Scan for the cell matching the given text and deliver its [X, Y] coordinate at center. 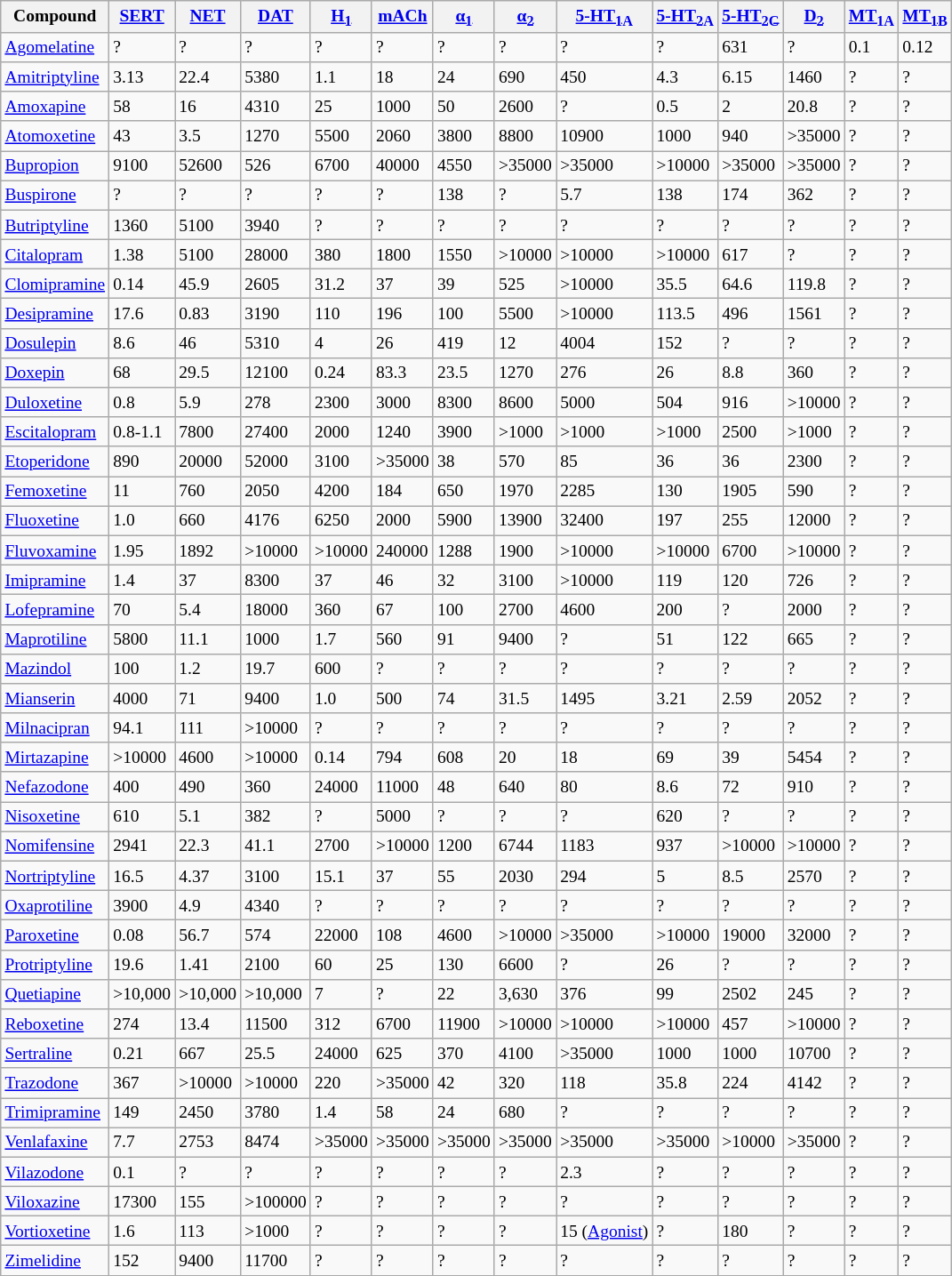
17300 [142, 1200]
5.9 [208, 402]
916 [751, 402]
Nortriptyline [55, 875]
12 [524, 343]
20.8 [814, 107]
245 [814, 994]
376 [604, 994]
3800 [464, 135]
56.7 [208, 935]
367 [142, 1083]
631 [751, 46]
1800 [402, 254]
1460 [814, 76]
3.21 [685, 699]
4200 [341, 491]
2052 [814, 699]
31.5 [524, 699]
SERT [142, 17]
4100 [524, 1053]
Bupropion [55, 165]
99 [685, 994]
2753 [208, 1142]
1.6 [142, 1231]
22 [464, 994]
200 [685, 610]
5380 [276, 76]
Doxepin [55, 373]
640 [524, 786]
2600 [524, 107]
32000 [814, 935]
25.5 [276, 1053]
2502 [751, 994]
1970 [524, 491]
H1 [341, 17]
>100000 [276, 1200]
4550 [464, 165]
5-HT1A [604, 17]
665 [814, 638]
43 [142, 135]
1495 [604, 699]
382 [276, 816]
Zimelidine [55, 1261]
Femoxetine [55, 491]
5.4 [208, 610]
Vilazodone [55, 1172]
Milnacipran [55, 727]
Etoperidone [55, 461]
240000 [402, 550]
2030 [524, 875]
16 [208, 107]
122 [751, 638]
Paroxetine [55, 935]
4310 [276, 107]
Nefazodone [55, 786]
196 [402, 313]
17.6 [142, 313]
6744 [524, 847]
450 [604, 76]
2060 [402, 135]
526 [276, 165]
11 [142, 491]
12100 [276, 373]
4000 [142, 699]
8600 [524, 402]
8800 [524, 135]
620 [685, 816]
Compound [55, 17]
1561 [814, 313]
6250 [341, 521]
8.5 [751, 875]
Clomipramine [55, 285]
794 [402, 758]
Imipramine [55, 580]
625 [402, 1053]
11700 [276, 1261]
15.1 [341, 875]
74 [464, 699]
3780 [276, 1113]
1.1 [341, 76]
0.8-1.1 [142, 432]
2050 [276, 491]
20000 [208, 461]
19.6 [142, 964]
85 [604, 461]
0.8 [142, 402]
9100 [142, 165]
11900 [464, 1024]
68 [142, 373]
Citalopram [55, 254]
64.6 [751, 285]
2500 [751, 432]
370 [464, 1053]
111 [208, 727]
312 [341, 1024]
650 [464, 491]
72 [751, 786]
525 [524, 285]
38 [464, 461]
1.38 [142, 254]
113 [208, 1231]
NET [208, 17]
Amoxapine [55, 107]
5.1 [208, 816]
1183 [604, 847]
2 [751, 107]
Agomelatine [55, 46]
35.8 [685, 1083]
4340 [276, 905]
119.8 [814, 285]
1200 [464, 847]
3940 [276, 224]
108 [402, 935]
Maprotiline [55, 638]
4176 [276, 521]
Buspirone [55, 196]
8474 [276, 1142]
5 [685, 875]
274 [142, 1024]
500 [402, 699]
419 [464, 343]
8.8 [751, 373]
362 [814, 196]
32 [464, 580]
22.3 [208, 847]
Trazodone [55, 1083]
71 [208, 699]
DAT [276, 17]
608 [464, 758]
Mianserin [55, 699]
D2 [814, 17]
Nisoxetine [55, 816]
29.5 [208, 373]
α2 [524, 17]
83.3 [402, 373]
400 [142, 786]
184 [402, 491]
2285 [604, 491]
Atomoxetine [55, 135]
Fluvoxamine [55, 550]
22.4 [208, 76]
5-HT2A [685, 17]
1240 [402, 432]
940 [751, 135]
890 [142, 461]
10700 [814, 1053]
6.15 [751, 76]
Mirtazapine [55, 758]
294 [604, 875]
4004 [604, 343]
51 [685, 638]
Mazindol [55, 669]
667 [208, 1053]
3000 [402, 402]
1.7 [341, 638]
3.5 [208, 135]
1905 [751, 491]
0.83 [208, 313]
Dosulepin [55, 343]
4.9 [208, 905]
28000 [276, 254]
α1 [464, 17]
2.59 [751, 699]
457 [751, 1024]
22000 [341, 935]
40000 [402, 165]
Venlafaxine [55, 1142]
Amitriptyline [55, 76]
13.4 [208, 1024]
590 [814, 491]
4.37 [208, 875]
Lofepramine [55, 610]
113.5 [685, 313]
2.3 [604, 1172]
7800 [208, 432]
680 [524, 1113]
2605 [276, 285]
320 [524, 1083]
937 [685, 847]
155 [208, 1200]
19000 [751, 935]
255 [751, 521]
Fluoxetine [55, 521]
0.08 [142, 935]
20 [524, 758]
278 [276, 402]
91 [464, 638]
Butriptyline [55, 224]
617 [751, 254]
1.2 [208, 669]
55 [464, 875]
2100 [276, 964]
Viloxazine [55, 1200]
94.1 [142, 727]
110 [341, 313]
42 [464, 1083]
69 [685, 758]
Nomifensine [55, 847]
mACh [402, 17]
67 [402, 610]
Reboxetine [55, 1024]
80 [604, 786]
32400 [604, 521]
0.12 [925, 46]
380 [341, 254]
0.24 [341, 373]
1900 [524, 550]
0.5 [685, 107]
7.7 [142, 1142]
560 [402, 638]
6600 [524, 964]
41.1 [276, 847]
1.95 [142, 550]
MT1A [871, 17]
Trimipramine [55, 1113]
Quetiapine [55, 994]
180 [751, 1231]
118 [604, 1083]
660 [208, 521]
Protriptyline [55, 964]
490 [208, 786]
5800 [142, 638]
11.1 [208, 638]
5-HT2C [751, 17]
1550 [464, 254]
5900 [464, 521]
149 [142, 1113]
11000 [402, 786]
13900 [524, 521]
10900 [604, 135]
31.2 [341, 285]
120 [751, 580]
4.3 [685, 76]
Sertraline [55, 1053]
4142 [814, 1083]
27400 [276, 432]
48 [464, 786]
50 [464, 107]
1892 [208, 550]
45.9 [208, 285]
570 [524, 461]
496 [751, 313]
23.5 [464, 373]
4 [341, 343]
174 [751, 196]
760 [208, 491]
Vortioxetine [55, 1231]
276 [604, 373]
Desipramine [55, 313]
3190 [276, 313]
Oxaprotiline [55, 905]
1.41 [208, 964]
5310 [276, 343]
0.21 [142, 1053]
35.5 [685, 285]
19.7 [276, 669]
70 [142, 610]
5454 [814, 758]
52000 [276, 461]
1288 [464, 550]
2450 [208, 1113]
2570 [814, 875]
15 (Agonist) [604, 1231]
12000 [814, 521]
119 [685, 580]
60 [341, 964]
910 [814, 786]
224 [751, 1083]
3,630 [524, 994]
Escitalopram [55, 432]
5.7 [604, 196]
52600 [208, 165]
610 [142, 816]
16.5 [142, 875]
726 [814, 580]
197 [685, 521]
1360 [142, 224]
220 [341, 1083]
7 [341, 994]
504 [685, 402]
11500 [276, 1024]
3.13 [142, 76]
18000 [276, 610]
Duloxetine [55, 402]
574 [276, 935]
690 [524, 76]
2941 [142, 847]
MT1B [925, 17]
600 [341, 669]
